Scan for the cell matching the given text and deliver its (x, y) coordinate at center. 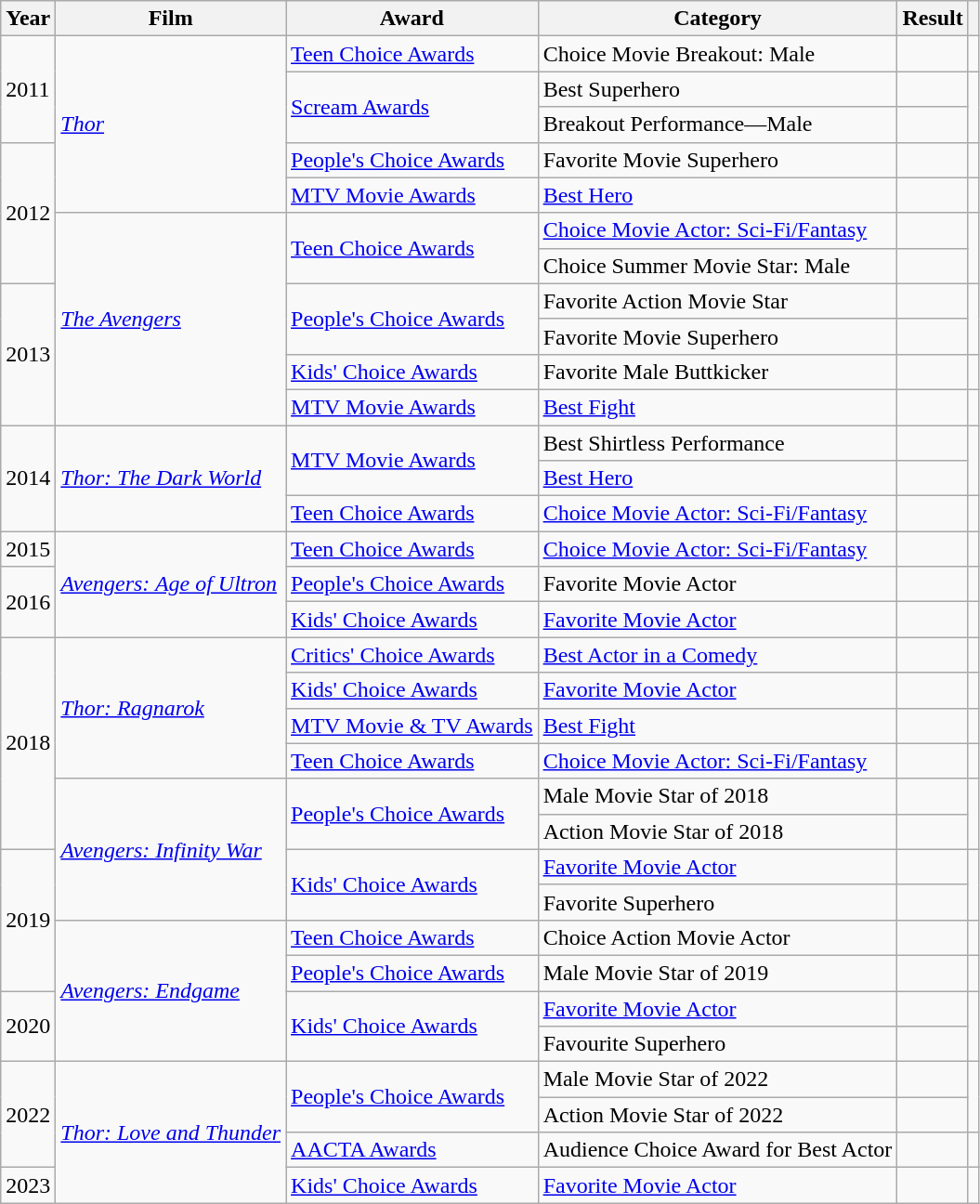
Favorite Superhero (717, 902)
Breakout Performance—Male (717, 124)
Film (171, 19)
2011 (28, 89)
Result (933, 19)
Award (412, 19)
2022 (28, 1115)
2015 (28, 549)
2013 (28, 354)
Critics' Choice Awards (412, 655)
Favourite Superhero (717, 1044)
Best Shirtless Performance (717, 443)
Thor: Love and Thunder (171, 1132)
Thor: Ragnarok (171, 708)
AACTA Awards (412, 1150)
2020 (28, 1026)
Thor (171, 124)
Avengers: Endgame (171, 990)
Thor: The Dark World (171, 478)
Male Movie Star of 2022 (717, 1080)
Avengers: Infinity War (171, 849)
Action Movie Star of 2022 (717, 1115)
Male Movie Star of 2019 (717, 973)
Choice Movie Breakout: Male (717, 54)
2023 (28, 1185)
2014 (28, 478)
Action Movie Star of 2018 (717, 831)
The Avengers (171, 319)
2016 (28, 602)
Category (717, 19)
Choice Summer Movie Star: Male (717, 266)
Favorite Action Movie Star (717, 301)
2018 (28, 743)
Year (28, 19)
Scream Awards (412, 107)
Best Superhero (717, 89)
2019 (28, 920)
Best Actor in a Comedy (717, 655)
MTV Movie & TV Awards (412, 726)
Avengers: Age of Ultron (171, 584)
Favorite Male Buttkicker (717, 372)
Choice Action Movie Actor (717, 937)
Audience Choice Award for Best Actor (717, 1150)
Male Movie Star of 2018 (717, 796)
2012 (28, 213)
